Locate the cell with the specified text and output its (X, Y) center coordinate. 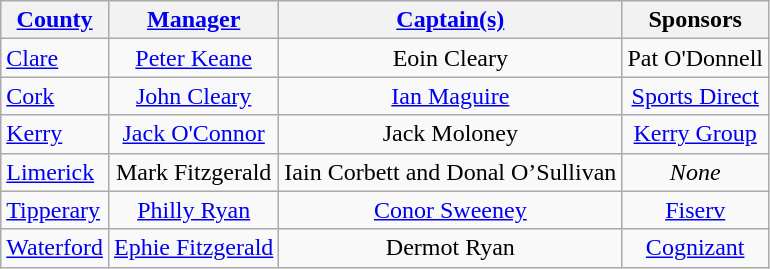
Philly Ryan (193, 210)
Mark Fitzgerald (193, 172)
Tipperary (55, 210)
Iain Corbett and Donal O’Sullivan (450, 172)
Dermot Ryan (450, 248)
Captain(s) (450, 20)
Cork (55, 96)
Cognizant (696, 248)
John Cleary (193, 96)
Jack Moloney (450, 134)
None (696, 172)
Ephie Fitzgerald (193, 248)
Kerry Group (696, 134)
Waterford (55, 248)
Pat O'Donnell (696, 58)
Sponsors (696, 20)
Limerick (55, 172)
County (55, 20)
Peter Keane (193, 58)
Sports Direct (696, 96)
Ian Maguire (450, 96)
Manager (193, 20)
Eoin Cleary (450, 58)
Jack O'Connor (193, 134)
Kerry (55, 134)
Conor Sweeney (450, 210)
Clare (55, 58)
Fiserv (696, 210)
